For the text-containing cell, return its midpoint in [x, y] coordinate format. 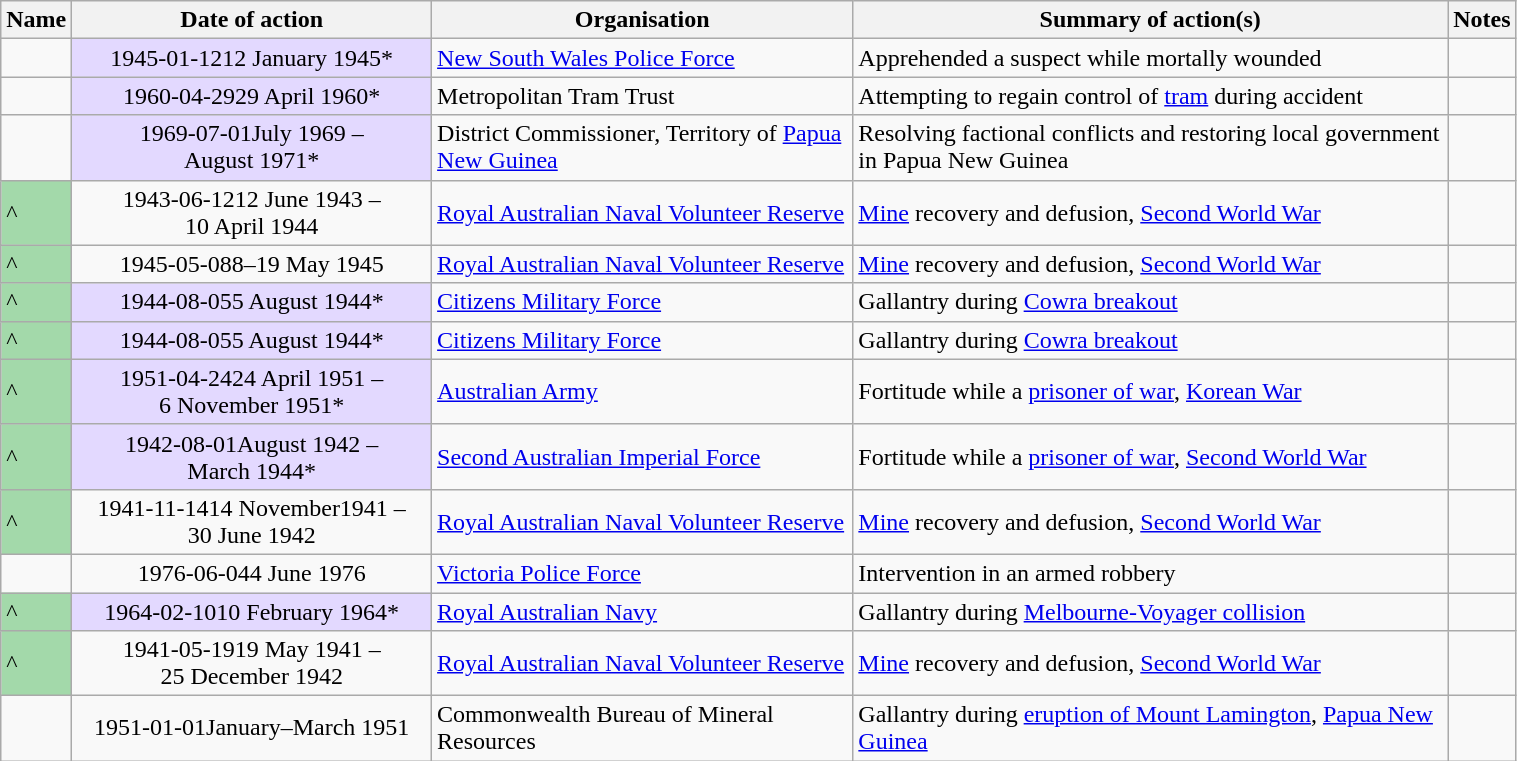
Metropolitan Tram Trust [642, 96]
1951-04-2424 April 1951 – 6 November 1951* [252, 392]
Date of action [252, 20]
Victoria Police Force [642, 573]
1960-04-2929 April 1960* [252, 96]
Second Australian Imperial Force [642, 456]
1942-08-01August 1942 – March 1944* [252, 456]
Summary of action(s) [1150, 20]
Attempting to regain control of tram during accident [1150, 96]
Name [36, 20]
Gallantry during Melbourne-Voyager collision [1150, 611]
Gallantry during eruption of Mount Lamington, Papua New Guinea [1150, 728]
Apprehended a suspect while mortally wounded [1150, 58]
1945-05-088–19 May 1945 [252, 264]
New South Wales Police Force [642, 58]
Royal Australian Navy [642, 611]
1941-11-1414 November1941 – 30 June 1942 [252, 522]
District Commissioner, Territory of Papua New Guinea [642, 148]
1945-01-1212 January 1945* [252, 58]
1941-05-1919 May 1941 – 25 December 1942 [252, 664]
Fortitude while a prisoner of war, Korean War [1150, 392]
Fortitude while a prisoner of war, Second World War [1150, 456]
1943-06-1212 June 1943 – 10 April 1944 [252, 212]
Australian Army [642, 392]
Commonwealth Bureau of Mineral Resources [642, 728]
1969-07-01July 1969 – August 1971* [252, 148]
Notes [1482, 20]
1964-02-1010 February 1964* [252, 611]
1951-01-01January–March 1951 [252, 728]
1976-06-044 June 1976 [252, 573]
Organisation [642, 20]
Intervention in an armed robbery [1150, 573]
Resolving factional conflicts and restoring local government in Papua New Guinea [1150, 148]
